Output the (x, y) coordinate of the center of the cell containing the given text.  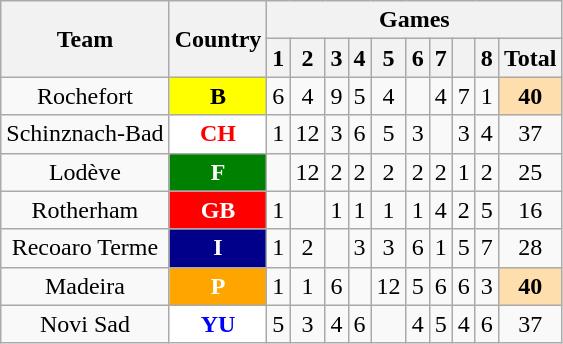
Rochefort (85, 96)
Novi Sad (85, 324)
Games (414, 20)
F (218, 172)
Madeira (85, 286)
Rotherham (85, 210)
Team (85, 39)
28 (530, 248)
Schinznach-Bad (85, 134)
Country (218, 39)
8 (486, 58)
P (218, 286)
YU (218, 324)
B (218, 96)
16 (530, 210)
Lodève (85, 172)
GB (218, 210)
25 (530, 172)
Total (530, 58)
9 (336, 96)
Recoaro Terme (85, 248)
I (218, 248)
CH (218, 134)
